Pinpoint the cell where the given text exists, returning its [x, y] midpoint coordinate. 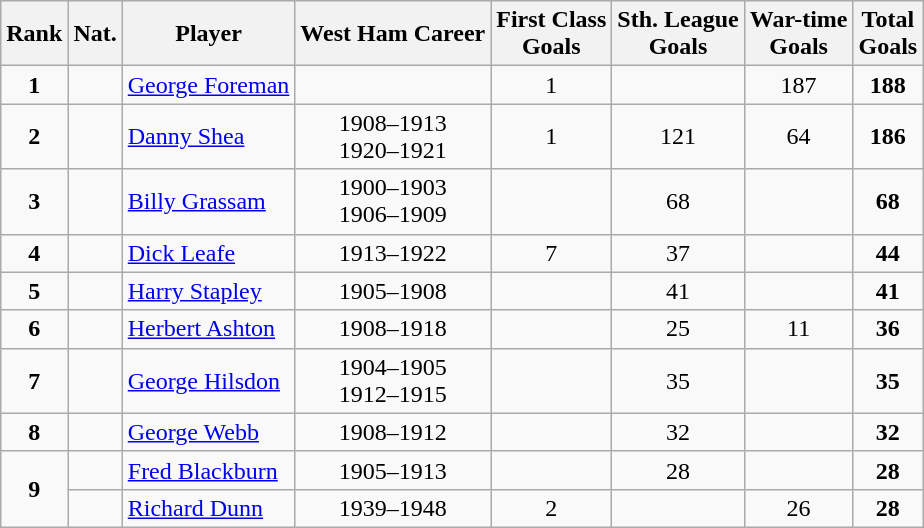
3 [34, 202]
11 [798, 329]
Total Goals [888, 34]
Rank [34, 34]
36 [888, 329]
George Foreman [208, 85]
9 [34, 489]
Richard Dunn [208, 508]
4 [34, 253]
37 [678, 253]
8 [34, 432]
1905–1913 [393, 470]
188 [888, 85]
George Webb [208, 432]
Herbert Ashton [208, 329]
Danny Shea [208, 136]
Nat. [95, 34]
121 [678, 136]
Harry Stapley [208, 291]
1913–1922 [393, 253]
1908–1918 [393, 329]
First Class Goals [552, 34]
5 [34, 291]
1908–1912 [393, 432]
Billy Grassam [208, 202]
Sth. League Goals [678, 34]
44 [888, 253]
1939–1948 [393, 508]
25 [678, 329]
George Hilsdon [208, 380]
West Ham Career [393, 34]
1900–19031906–1909 [393, 202]
1905–1908 [393, 291]
Dick Leafe [208, 253]
1908–19131920–1921 [393, 136]
187 [798, 85]
186 [888, 136]
Fred Blackburn [208, 470]
1904–19051912–1915 [393, 380]
War-time Goals [798, 34]
26 [798, 508]
Player [208, 34]
64 [798, 136]
6 [34, 329]
